Return [x, y] of the center of cell containing provided text 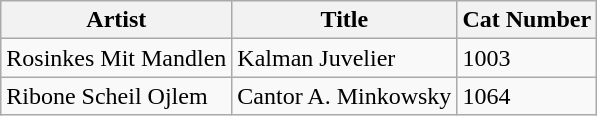
Cantor A. Minkowsky [344, 96]
Rosinkes Mit Mandlen [116, 58]
Cat Number [527, 20]
Ribone Scheil Ojlem [116, 96]
Title [344, 20]
Kalman Juvelier [344, 58]
Artist [116, 20]
1064 [527, 96]
1003 [527, 58]
